Identify which cell holds the provided text, then report its (x, y) central coordinate. 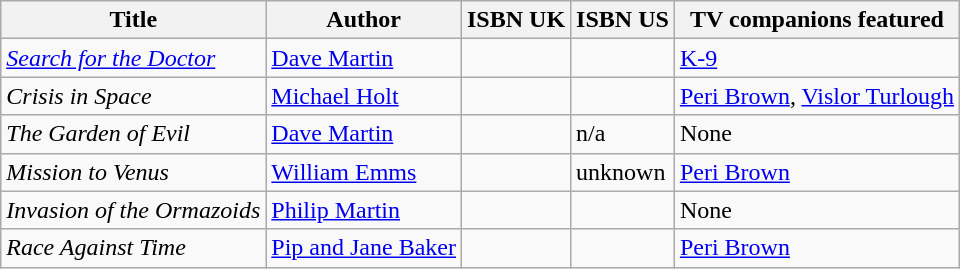
The Garden of Evil (134, 134)
William Emms (364, 172)
ISBN US (623, 20)
Invasion of the Ormazoids (134, 210)
Race Against Time (134, 248)
unknown (623, 172)
Pip and Jane Baker (364, 248)
Peri Brown, Vislor Turlough (816, 96)
Search for the Doctor (134, 58)
Michael Holt (364, 96)
Philip Martin (364, 210)
K-9 (816, 58)
Author (364, 20)
n/a (623, 134)
TV companions featured (816, 20)
ISBN UK (516, 20)
Mission to Venus (134, 172)
Crisis in Space (134, 96)
Title (134, 20)
